Detect which cell encompasses the target text, then output its [X, Y] center coordinate. 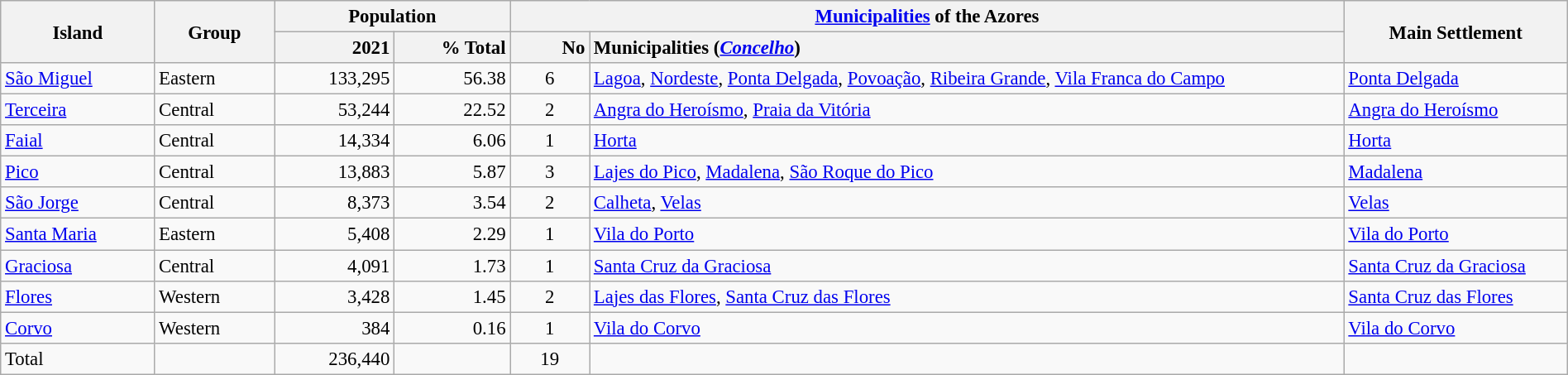
São Miguel [78, 79]
2021 [334, 48]
13,883 [334, 172]
Angra do Heroísmo [1456, 110]
133,295 [334, 79]
Madalena [1456, 172]
3.54 [452, 203]
3 [550, 172]
5,408 [334, 234]
1.45 [452, 296]
56.38 [452, 79]
Lajes das Flores, Santa Cruz das Flores [967, 296]
Lajes do Pico, Madalena, São Roque do Pico [967, 172]
Group [215, 31]
3,428 [334, 296]
Terceira [78, 110]
No [550, 48]
Island [78, 31]
19 [550, 358]
Faial [78, 141]
14,334 [334, 141]
Municipalities of the Azores [927, 17]
Flores [78, 296]
Total [78, 358]
Main Settlement [1456, 31]
0.16 [452, 328]
2.29 [452, 234]
1.73 [452, 266]
Velas [1456, 203]
236,440 [334, 358]
8,373 [334, 203]
6 [550, 79]
São Jorge [78, 203]
Calheta, Velas [967, 203]
Corvo [78, 328]
6.06 [452, 141]
Ponta Delgada [1456, 79]
Angra do Heroísmo, Praia da Vitória [967, 110]
Graciosa [78, 266]
Lagoa, Nordeste, Ponta Delgada, Povoação, Ribeira Grande, Vila Franca do Campo [967, 79]
Population [392, 17]
Santa Cruz das Flores [1456, 296]
Santa Maria [78, 234]
Pico [78, 172]
Municipalities (Concelho) [967, 48]
53,244 [334, 110]
5.87 [452, 172]
% Total [452, 48]
4,091 [334, 266]
384 [334, 328]
22.52 [452, 110]
